Scan for the cell matching the given text and deliver its [X, Y] coordinate at center. 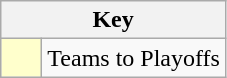
Key [114, 20]
Teams to Playoffs [134, 58]
